Capture the cell that displays the provided text and extract its (x, y) central coordinate. 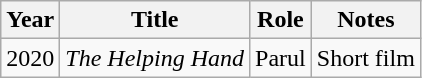
Notes (366, 20)
Parul (281, 58)
Year (30, 20)
Role (281, 20)
The Helping Hand (155, 58)
Short film (366, 58)
Title (155, 20)
2020 (30, 58)
